Capture the cell that displays the provided text and extract its (x, y) central coordinate. 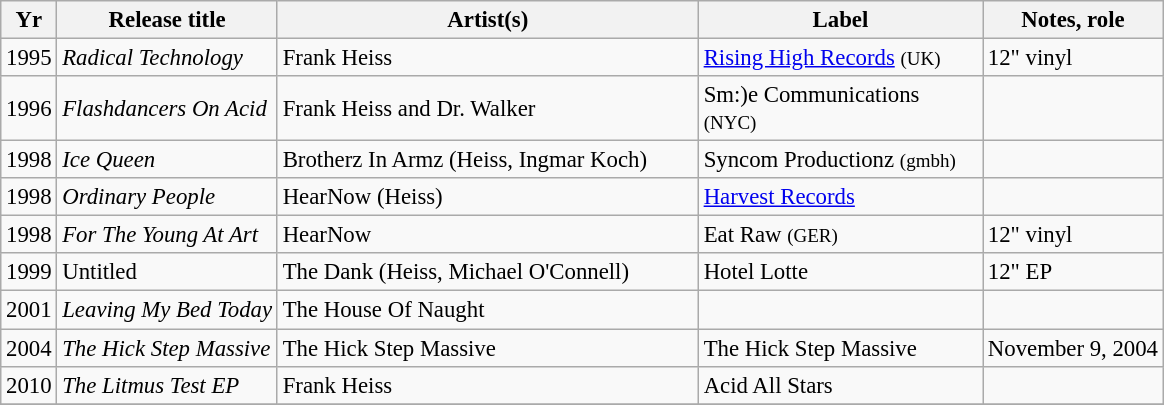
November 9, 2004 (1074, 348)
HearNow (488, 235)
The House Of Naught (488, 310)
HearNow (Heiss) (488, 197)
Radical Technology (167, 58)
Flashdancers On Acid (167, 108)
Ice Queen (167, 160)
Sm:)e Communications (NYC) (840, 108)
Harvest Records (840, 197)
12" EP (1074, 273)
Notes, role (1074, 20)
Label (840, 20)
Artist(s) (488, 20)
2004 (29, 348)
2010 (29, 385)
1999 (29, 273)
Acid All Stars (840, 385)
Ordinary People (167, 197)
Yr (29, 20)
Hotel Lotte (840, 273)
Leaving My Bed Today (167, 310)
Release title (167, 20)
The Litmus Test EP (167, 385)
Syncom Productionz (gmbh) (840, 160)
Rising High Records (UK) (840, 58)
Frank Heiss and Dr. Walker (488, 108)
Eat Raw (GER) (840, 235)
2001 (29, 310)
1996 (29, 108)
Untitled (167, 273)
For The Young At Art (167, 235)
The Dank (Heiss, Michael O'Connell) (488, 273)
Brotherz In Armz (Heiss, Ingmar Koch) (488, 160)
1995 (29, 58)
